From the cell containing the given text, extract its center point as (x, y) coordinate. 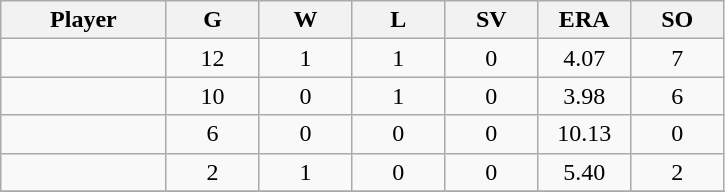
5.40 (584, 172)
10 (212, 96)
7 (678, 58)
SO (678, 20)
W (306, 20)
L (398, 20)
10.13 (584, 134)
12 (212, 58)
ERA (584, 20)
G (212, 20)
3.98 (584, 96)
SV (492, 20)
4.07 (584, 58)
Player (84, 20)
